Locate the cell with the specified text and output its [x, y] center coordinate. 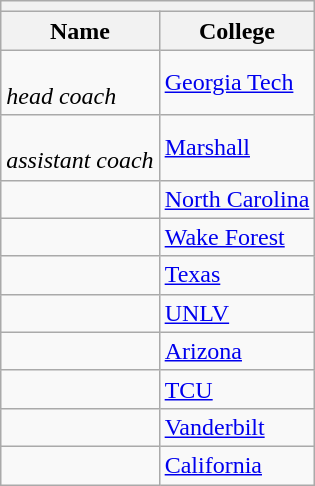
TCU [237, 389]
North Carolina [237, 199]
Wake Forest [237, 237]
California [237, 465]
head coach [80, 82]
Marshall [237, 148]
UNLV [237, 313]
Georgia Tech [237, 82]
Texas [237, 275]
College [237, 31]
Name [80, 31]
assistant coach [80, 148]
Arizona [237, 351]
Vanderbilt [237, 427]
